Search for the cell housing the specified text and yield its [X, Y] center coordinate. 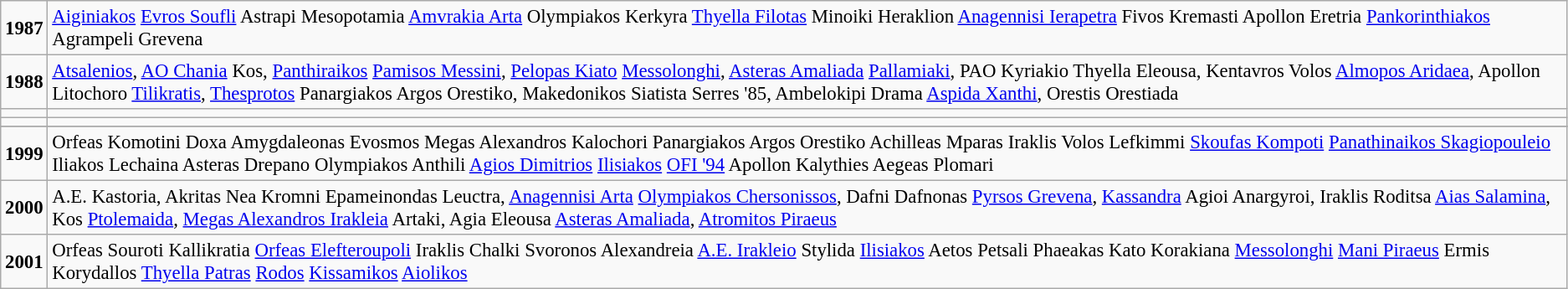
1988 [24, 82]
1999 [24, 154]
2000 [24, 208]
2001 [24, 261]
1987 [24, 28]
